Return (X, Y) of the center of cell containing provided text 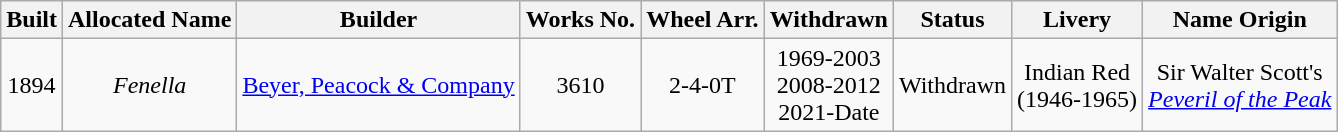
Allocated Name (150, 20)
Wheel Arr. (702, 20)
3610 (580, 85)
Builder (378, 20)
2-4-0T (702, 85)
Status (952, 20)
Indian Red(1946-1965) (1078, 85)
Built (32, 20)
Sir Walter Scott'sPeveril of the Peak (1240, 85)
1969-20032008-20122021-Date (828, 85)
Name Origin (1240, 20)
1894 (32, 85)
Livery (1078, 20)
Fenella (150, 85)
Beyer, Peacock & Company (378, 85)
Works No. (580, 20)
